Extract the [x, y] coordinate from the center of the cell holding the provided text.  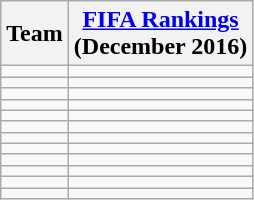
Team [35, 34]
FIFA Rankings(December 2016) [160, 34]
